Scan for the cell matching the given text and deliver its (X, Y) coordinate at center. 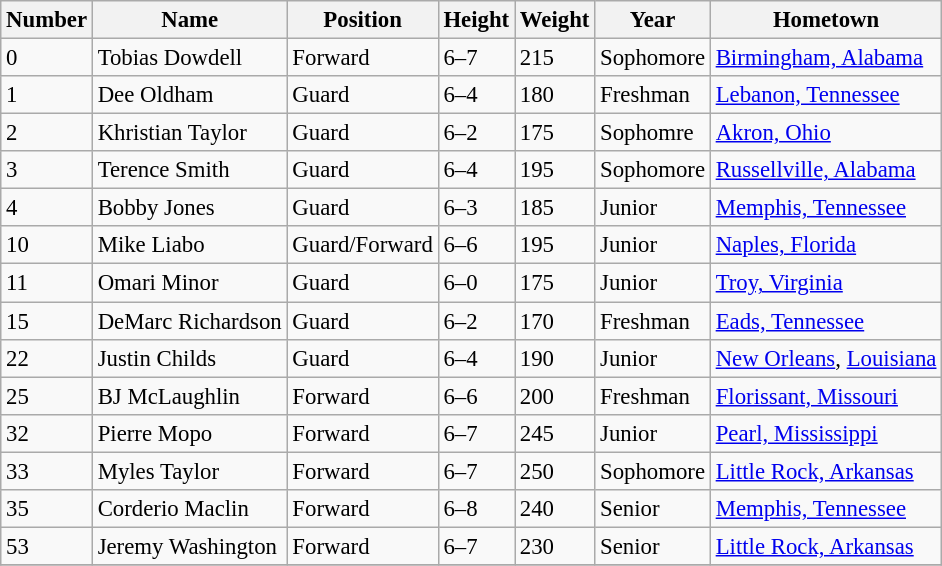
Sophomre (653, 133)
230 (554, 546)
0 (47, 58)
10 (47, 245)
180 (554, 95)
240 (554, 509)
Corderio Maclin (190, 509)
Myles Taylor (190, 471)
25 (47, 396)
32 (47, 433)
11 (47, 283)
Pierre Mopo (190, 433)
Position (362, 20)
Height (476, 20)
Bobby Jones (190, 208)
1 (47, 95)
6–0 (476, 283)
Jeremy Washington (190, 546)
6–3 (476, 208)
15 (47, 321)
22 (47, 358)
33 (47, 471)
New Orleans, Louisiana (826, 358)
Number (47, 20)
4 (47, 208)
DeMarc Richardson (190, 321)
Guard/Forward (362, 245)
2 (47, 133)
250 (554, 471)
Eads, Tennessee (826, 321)
Terence Smith (190, 170)
Hometown (826, 20)
Birmingham, Alabama (826, 58)
53 (47, 546)
Lebanon, Tennessee (826, 95)
Florissant, Missouri (826, 396)
Weight (554, 20)
Naples, Florida (826, 245)
Troy, Virginia (826, 283)
Year (653, 20)
Name (190, 20)
170 (554, 321)
Dee Oldham (190, 95)
Russellville, Alabama (826, 170)
200 (554, 396)
185 (554, 208)
3 (47, 170)
Tobias Dowdell (190, 58)
6–8 (476, 509)
215 (554, 58)
Omari Minor (190, 283)
Akron, Ohio (826, 133)
35 (47, 509)
Justin Childs (190, 358)
BJ McLaughlin (190, 396)
Pearl, Mississippi (826, 433)
Khristian Taylor (190, 133)
245 (554, 433)
190 (554, 358)
Mike Liabo (190, 245)
